Detect which cell encompasses the target text, then output its (x, y) center coordinate. 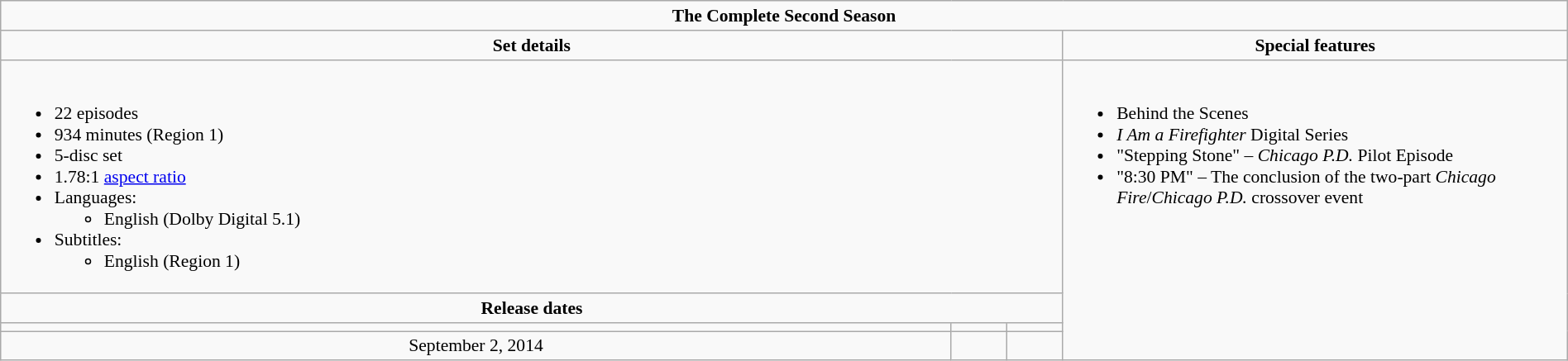
Release dates (532, 308)
Special features (1315, 45)
September 2, 2014 (476, 346)
22 episodes934 minutes (Region 1)5-disc set1.78:1 aspect ratioLanguages:English (Dolby Digital 5.1)Subtitles:English (Region 1) (532, 177)
The Complete Second Season (784, 16)
Set details (532, 45)
